Locate the cell with the specified text and output its (X, Y) center coordinate. 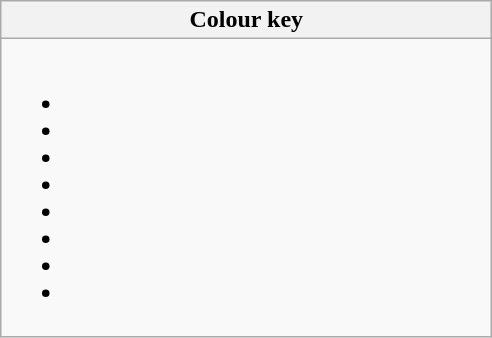
Colour key (246, 20)
